Return (x, y) of the center of cell containing provided text 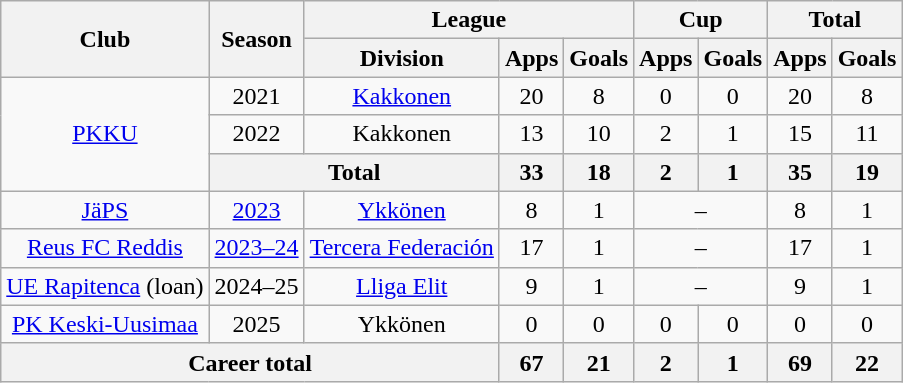
21 (599, 362)
2023 (256, 210)
69 (800, 362)
35 (800, 172)
Tercera Federación (402, 248)
22 (867, 362)
18 (599, 172)
PKKU (105, 134)
2021 (256, 96)
PK Keski-Uusimaa (105, 324)
2023–24 (256, 248)
19 (867, 172)
Reus FC Reddis (105, 248)
10 (599, 134)
UE Rapitenca (loan) (105, 286)
League (468, 20)
13 (531, 134)
15 (800, 134)
33 (531, 172)
Division (402, 58)
Season (256, 39)
Lliga Elit (402, 286)
11 (867, 134)
2024–25 (256, 286)
2025 (256, 324)
Club (105, 39)
67 (531, 362)
2022 (256, 134)
Career total (250, 362)
Cup (701, 20)
JäPS (105, 210)
